Provide the [x, y] coordinate of the cell's center where the given text is located.  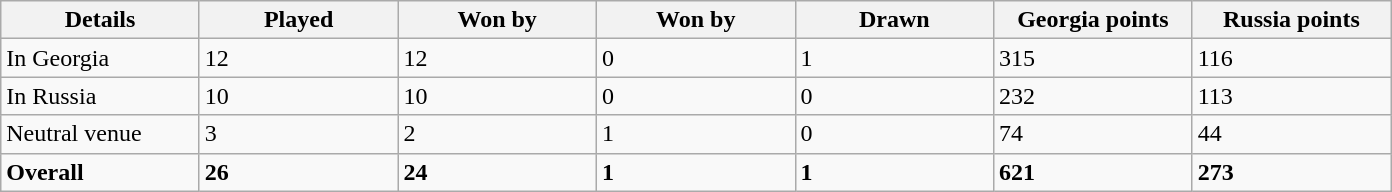
26 [298, 172]
113 [1292, 96]
74 [1094, 134]
24 [498, 172]
Neutral venue [100, 134]
3 [298, 134]
In Georgia [100, 58]
315 [1094, 58]
Overall [100, 172]
Details [100, 20]
232 [1094, 96]
Played [298, 20]
273 [1292, 172]
In Russia [100, 96]
Russia points [1292, 20]
2 [498, 134]
116 [1292, 58]
44 [1292, 134]
Georgia points [1094, 20]
Drawn [894, 20]
621 [1094, 172]
